For the text-containing cell, return its midpoint in [X, Y] coordinate format. 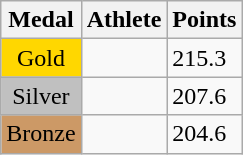
Points [204, 20]
Athlete [124, 20]
215.3 [204, 58]
Gold [41, 58]
Bronze [41, 134]
Medal [41, 20]
207.6 [204, 96]
204.6 [204, 134]
Silver [41, 96]
